Scan for the cell matching the given text and deliver its (X, Y) coordinate at center. 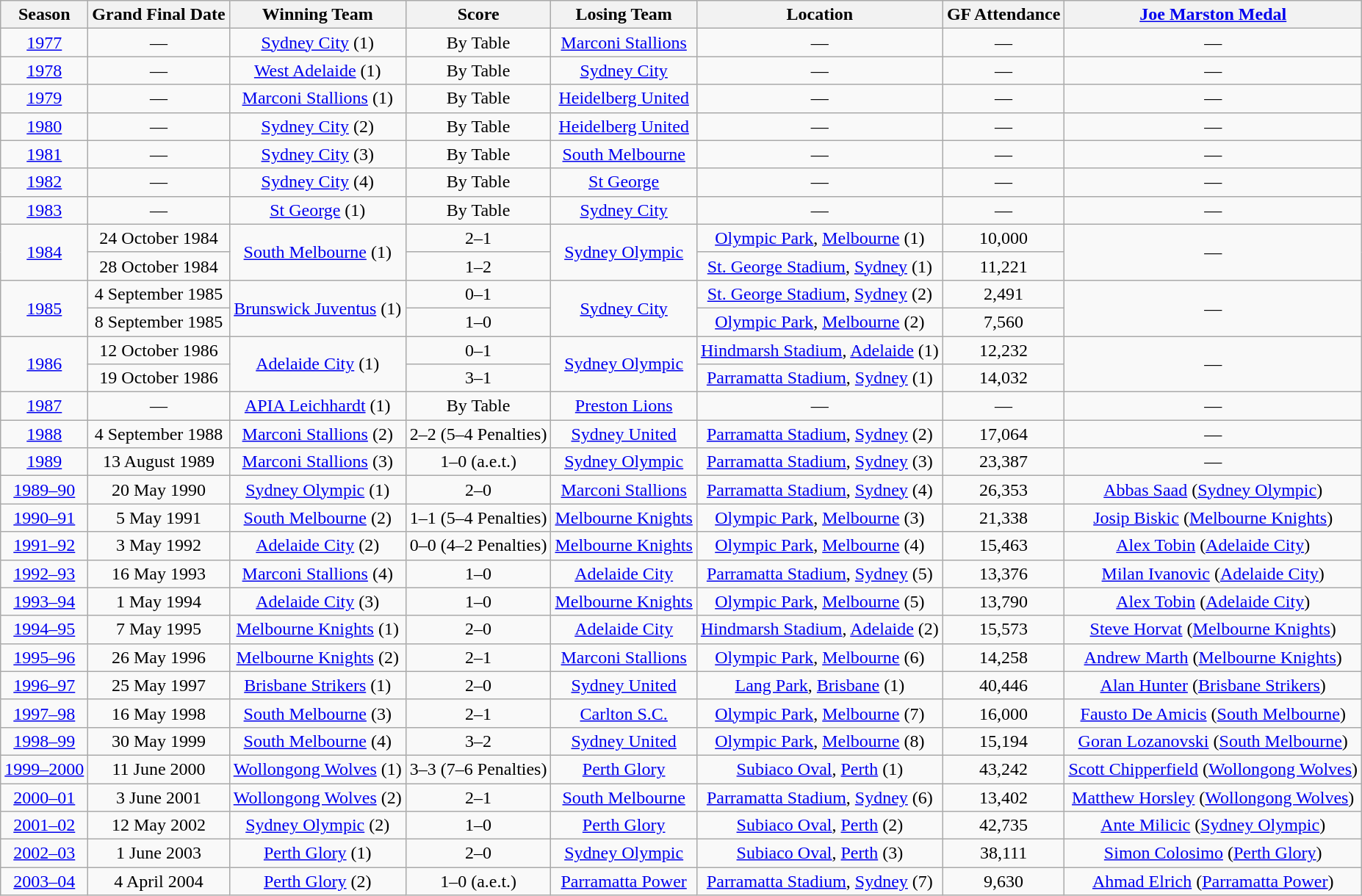
1988 (44, 434)
10,000 (1004, 238)
Fausto De Amicis (South Melbourne) (1214, 713)
Parramatta Stadium, Sydney (4) (820, 490)
1 May 1994 (159, 601)
25 May 1997 (159, 685)
30 May 1999 (159, 741)
GF Attendance (1004, 15)
1–2 (478, 266)
1981 (44, 154)
Location (820, 15)
Olympic Park, Melbourne (4) (820, 546)
13 August 1989 (159, 462)
42,735 (1004, 825)
Season (44, 15)
26 May 1996 (159, 657)
17,064 (1004, 434)
South Melbourne (4) (317, 741)
1998–99 (44, 741)
St. George Stadium, Sydney (1) (820, 266)
15,463 (1004, 546)
1999–2000 (44, 769)
8 September 1985 (159, 322)
Sydney City (4) (317, 182)
Losing Team (624, 15)
Preston Lions (624, 406)
2,491 (1004, 294)
Perth Glory (1) (317, 853)
24 October 1984 (159, 238)
1987 (44, 406)
South Melbourne (1) (317, 252)
1993–94 (44, 601)
Parramatta Stadium, Sydney (1) (820, 378)
1979 (44, 98)
28 October 1984 (159, 266)
26,353 (1004, 490)
12,232 (1004, 350)
Alan Hunter (Brisbane Strikers) (1214, 685)
Joe Marston Medal (1214, 15)
2003–04 (44, 881)
Brisbane Strikers (1) (317, 685)
0–0 (4–2 Penalties) (478, 546)
19 October 1986 (159, 378)
Adelaide City (2) (317, 546)
2002–03 (44, 853)
Marconi Stallions (4) (317, 574)
South Melbourne (2) (317, 518)
12 May 2002 (159, 825)
Sydney City (3) (317, 154)
3–1 (478, 378)
40,446 (1004, 685)
1978 (44, 71)
Winning Team (317, 15)
Olympic Park, Melbourne (6) (820, 657)
14,032 (1004, 378)
1977 (44, 43)
Sydney City (1) (317, 43)
Score (478, 15)
Adelaide City (3) (317, 601)
5 May 1991 (159, 518)
4 September 1988 (159, 434)
21,338 (1004, 518)
Simon Colosimo (Perth Glory) (1214, 853)
St George (1) (317, 210)
Olympic Park, Melbourne (7) (820, 713)
Marconi Stallions (2) (317, 434)
1–1 (5–4 Penalties) (478, 518)
7 May 1995 (159, 629)
South Melbourne (3) (317, 713)
Sydney Olympic (1) (317, 490)
1982 (44, 182)
9,630 (1004, 881)
Melbourne Knights (2) (317, 657)
15,194 (1004, 741)
4 September 1985 (159, 294)
16 May 1998 (159, 713)
1985 (44, 308)
Parramatta Stadium, Sydney (6) (820, 797)
1994–95 (44, 629)
Parramatta Stadium, Sydney (7) (820, 881)
Scott Chipperfield (Wollongong Wolves) (1214, 769)
14,258 (1004, 657)
Carlton S.C. (624, 713)
Ante Milicic (Sydney Olympic) (1214, 825)
16 May 1993 (159, 574)
APIA Leichhardt (1) (317, 406)
Adelaide City (1) (317, 364)
Matthew Horsley (Wollongong Wolves) (1214, 797)
1995–96 (44, 657)
3 June 2001 (159, 797)
2001–02 (44, 825)
Subiaco Oval, Perth (3) (820, 853)
Wollongong Wolves (1) (317, 769)
7,560 (1004, 322)
Wollongong Wolves (2) (317, 797)
1996–97 (44, 685)
3–3 (7–6 Penalties) (478, 769)
Grand Final Date (159, 15)
23,387 (1004, 462)
16,000 (1004, 713)
2000–01 (44, 797)
Olympic Park, Melbourne (2) (820, 322)
4 April 2004 (159, 881)
3 May 1992 (159, 546)
Brunswick Juventus (1) (317, 308)
1989 (44, 462)
Olympic Park, Melbourne (5) (820, 601)
St. George Stadium, Sydney (2) (820, 294)
Parramatta Stadium, Sydney (5) (820, 574)
Milan Ivanovic (Adelaide City) (1214, 574)
Marconi Stallions (3) (317, 462)
Perth Glory (2) (317, 881)
1989–90 (44, 490)
43,242 (1004, 769)
Goran Lozanovski (South Melbourne) (1214, 741)
13,376 (1004, 574)
1 June 2003 (159, 853)
20 May 1990 (159, 490)
Ahmad Elrich (Parramatta Power) (1214, 881)
St George (624, 182)
Olympic Park, Melbourne (1) (820, 238)
1984 (44, 252)
West Adelaide (1) (317, 71)
Parramatta Power (624, 881)
Subiaco Oval, Perth (1) (820, 769)
Sydney City (2) (317, 126)
Olympic Park, Melbourne (3) (820, 518)
Melbourne Knights (1) (317, 629)
15,573 (1004, 629)
Marconi Stallions (1) (317, 98)
13,790 (1004, 601)
13,402 (1004, 797)
1992–93 (44, 574)
Hindmarsh Stadium, Adelaide (1) (820, 350)
11,221 (1004, 266)
1980 (44, 126)
Olympic Park, Melbourne (8) (820, 741)
Josip Biskic (Melbourne Knights) (1214, 518)
1986 (44, 364)
Parramatta Stadium, Sydney (3) (820, 462)
11 June 2000 (159, 769)
Steve Horvat (Melbourne Knights) (1214, 629)
1997–98 (44, 713)
1990–91 (44, 518)
Subiaco Oval, Perth (2) (820, 825)
38,111 (1004, 853)
1983 (44, 210)
12 October 1986 (159, 350)
Abbas Saad (Sydney Olympic) (1214, 490)
Andrew Marth (Melbourne Knights) (1214, 657)
1991–92 (44, 546)
Sydney Olympic (2) (317, 825)
2–2 (5–4 Penalties) (478, 434)
Parramatta Stadium, Sydney (2) (820, 434)
Hindmarsh Stadium, Adelaide (2) (820, 629)
3–2 (478, 741)
Lang Park, Brisbane (1) (820, 685)
